Provide the [x, y] coordinate of the cell's center where the given text is located.  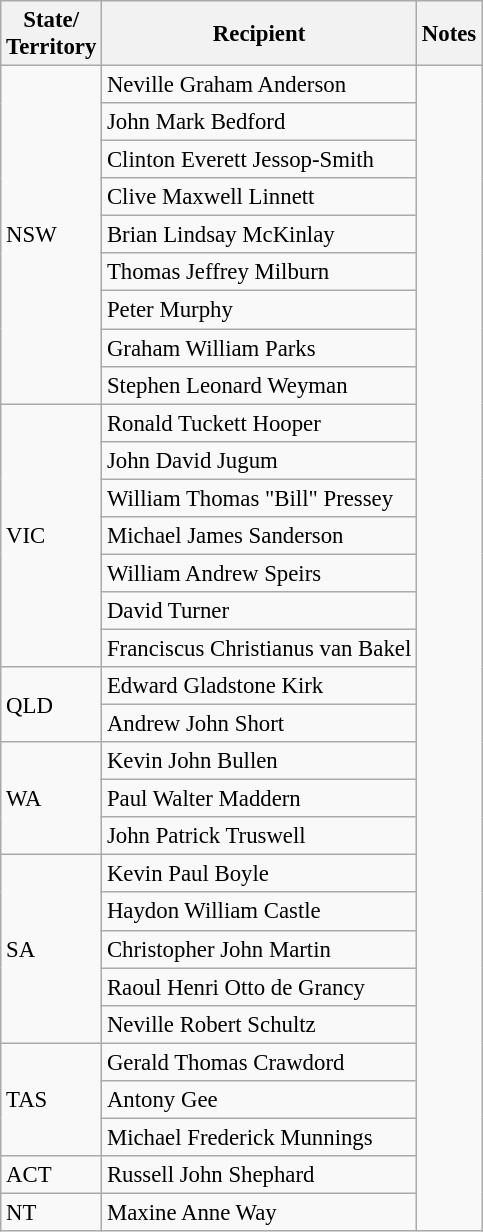
Clive Maxwell Linnett [260, 197]
Peter Murphy [260, 310]
Kevin Paul Boyle [260, 874]
Christopher John Martin [260, 949]
NT [52, 1212]
Michael Frederick Munnings [260, 1137]
NSW [52, 235]
Raoul Henri Otto de Grancy [260, 987]
John Mark Bedford [260, 122]
SA [52, 949]
Andrew John Short [260, 724]
Gerald Thomas Crawdord [260, 1062]
Ronald Tuckett Hooper [260, 423]
WA [52, 798]
Antony Gee [260, 1100]
QLD [52, 704]
Brian Lindsay McKinlay [260, 235]
Notes [450, 34]
John David Jugum [260, 460]
Russell John Shephard [260, 1175]
David Turner [260, 611]
Maxine Anne Way [260, 1212]
Edward Gladstone Kirk [260, 686]
Franciscus Christianus van Bakel [260, 648]
TAS [52, 1100]
Neville Robert Schultz [260, 1024]
Michael James Sanderson [260, 536]
William Thomas "Bill" Pressey [260, 498]
VIC [52, 536]
John Patrick Truswell [260, 836]
Graham William Parks [260, 348]
State/Territory [52, 34]
Clinton Everett Jessop-Smith [260, 160]
Recipient [260, 34]
ACT [52, 1175]
William Andrew Speirs [260, 573]
Paul Walter Maddern [260, 799]
Neville Graham Anderson [260, 85]
Stephen Leonard Weyman [260, 385]
Haydon William Castle [260, 912]
Thomas Jeffrey Milburn [260, 273]
Kevin John Bullen [260, 761]
